Return the [x, y] coordinate for the center point of the cell that contains the specified text.  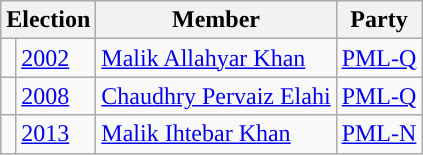
PML-N [379, 134]
2013 [56, 134]
Party [379, 20]
Election [48, 20]
Malik Allahyar Khan [216, 58]
Malik Ihtebar Khan [216, 134]
Chaudhry Pervaiz Elahi [216, 96]
2008 [56, 96]
2002 [56, 58]
Member [216, 20]
